Detect which cell encompasses the target text, then output its (x, y) center coordinate. 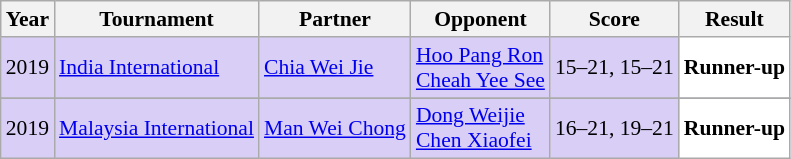
Malaysia International (156, 128)
India International (156, 68)
Tournament (156, 19)
Opponent (480, 19)
Man Wei Chong (335, 128)
16–21, 19–21 (614, 128)
Hoo Pang Ron Cheah Yee See (480, 68)
Partner (335, 19)
Result (734, 19)
Score (614, 19)
Dong Weijie Chen Xiaofei (480, 128)
Year (28, 19)
15–21, 15–21 (614, 68)
Chia Wei Jie (335, 68)
